Return the (x, y) coordinate for the center point of the cell that contains the specified text.  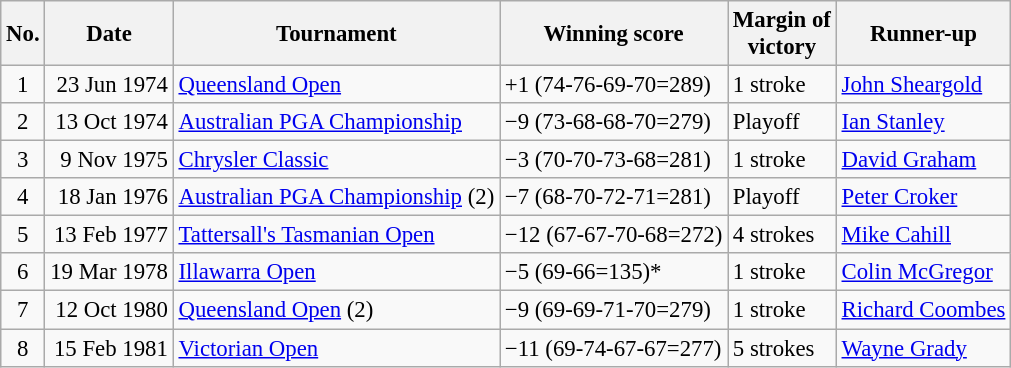
−3 (70-70-73-68=281) (614, 160)
−12 (67-67-70-68=272) (614, 235)
Chrysler Classic (336, 160)
Wayne Grady (923, 348)
−9 (69-69-71-70=279) (614, 310)
5 (23, 235)
18 Jan 1976 (109, 197)
Australian PGA Championship (336, 122)
Winning score (614, 34)
4 strokes (782, 235)
Tattersall's Tasmanian Open (336, 235)
−9 (73-68-68-70=279) (614, 122)
John Sheargold (923, 85)
Runner-up (923, 34)
Illawarra Open (336, 273)
Ian Stanley (923, 122)
Mike Cahill (923, 235)
7 (23, 310)
Richard Coombes (923, 310)
Victorian Open (336, 348)
2 (23, 122)
David Graham (923, 160)
Margin ofvictory (782, 34)
23 Jun 1974 (109, 85)
Peter Croker (923, 197)
15 Feb 1981 (109, 348)
3 (23, 160)
−7 (68-70-72-71=281) (614, 197)
−5 (69-66=135)* (614, 273)
Tournament (336, 34)
13 Feb 1977 (109, 235)
No. (23, 34)
4 (23, 197)
1 (23, 85)
13 Oct 1974 (109, 122)
8 (23, 348)
+1 (74-76-69-70=289) (614, 85)
19 Mar 1978 (109, 273)
Colin McGregor (923, 273)
5 strokes (782, 348)
−11 (69-74-67-67=277) (614, 348)
Australian PGA Championship (2) (336, 197)
Queensland Open (336, 85)
Date (109, 34)
9 Nov 1975 (109, 160)
6 (23, 273)
12 Oct 1980 (109, 310)
Queensland Open (2) (336, 310)
